Search for the cell housing the specified text and yield its (x, y) center coordinate. 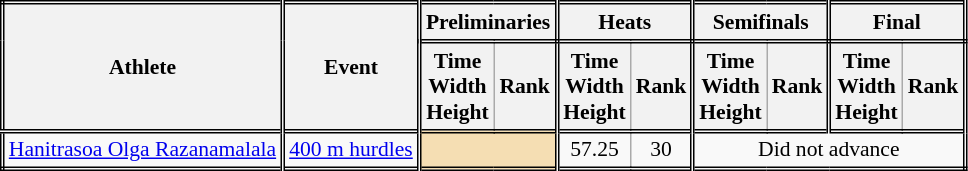
Athlete (142, 67)
Heats (625, 22)
Did not advance (829, 150)
Semifinals (761, 22)
400 m hurdles (352, 150)
Preliminaries (488, 22)
57.25 (594, 150)
Event (352, 67)
30 (662, 150)
Hanitrasoa Olga Razanamalala (142, 150)
Final (897, 22)
